Capture the cell that displays the provided text and extract its (x, y) central coordinate. 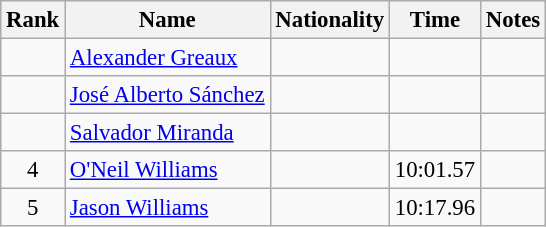
Alexander Greaux (168, 58)
Rank (33, 20)
Notes (512, 20)
10:17.96 (434, 208)
Jason Williams (168, 208)
5 (33, 208)
José Alberto Sánchez (168, 95)
Salvador Miranda (168, 133)
Time (434, 20)
Nationality (330, 20)
10:01.57 (434, 170)
O'Neil Williams (168, 170)
4 (33, 170)
Name (168, 20)
